Capture the cell that displays the provided text and extract its (X, Y) central coordinate. 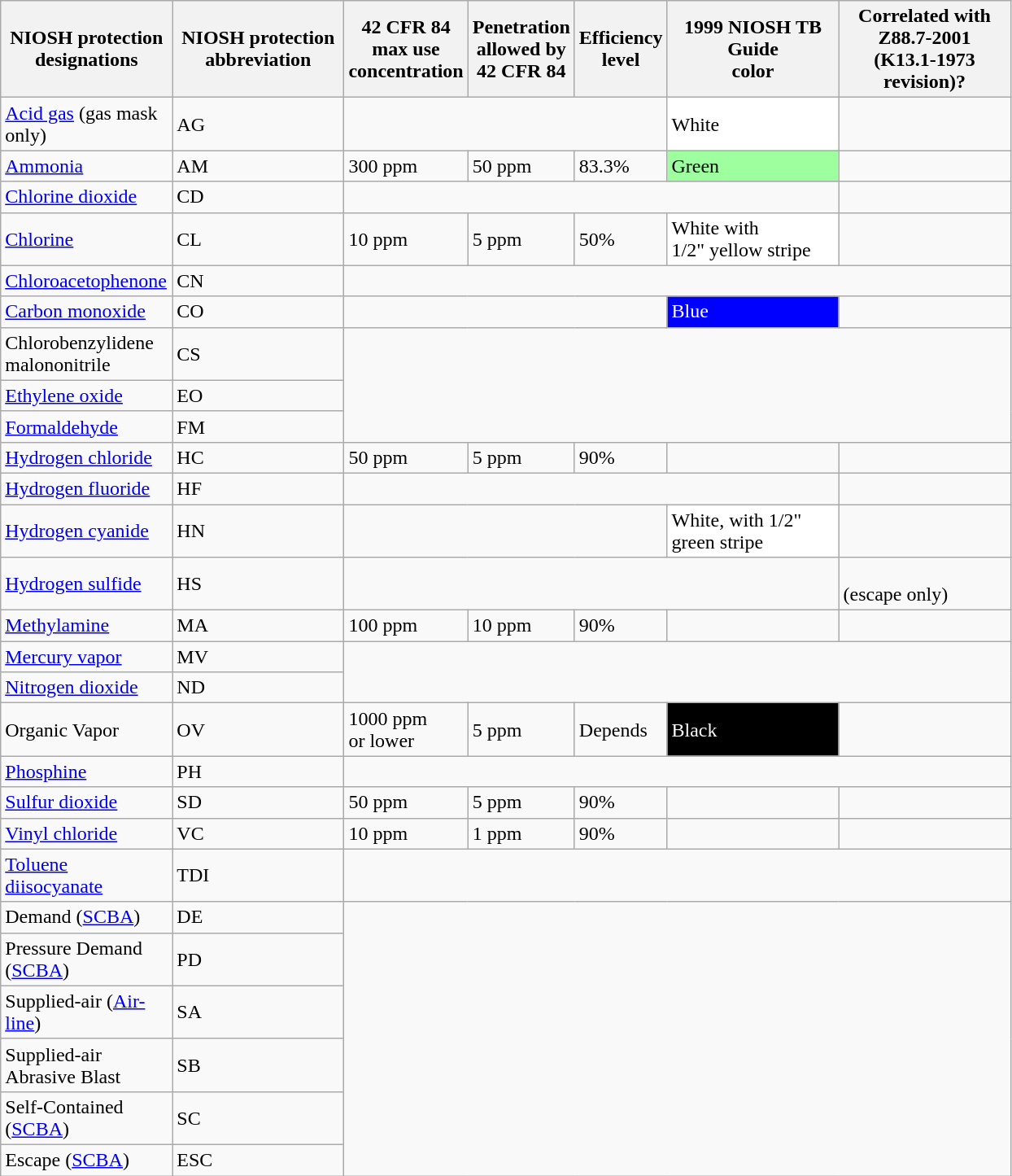
Acid gas (gas mask only) (86, 124)
PH (259, 772)
HS (259, 584)
PD (259, 959)
Formaldehyde (86, 426)
White with1/2" yellow stripe (753, 239)
50% (621, 239)
Organic Vapor (86, 729)
Correlated with Z88.7-2001(K13.1-1973 revision)? (924, 49)
Hydrogen sulfide (86, 584)
Ethylene oxide (86, 396)
Nitrogen dioxide (86, 688)
SC (259, 1118)
Green (753, 166)
White (753, 124)
Methylamine (86, 626)
Hydrogen cyanide (86, 531)
CD (259, 197)
(escape only) (924, 584)
CS (259, 353)
Chloroacetophenone (86, 281)
HF (259, 488)
ESC (259, 1160)
Phosphine (86, 772)
Chlorobenzylidene malononitrile (86, 353)
83.3% (621, 166)
SB (259, 1065)
Penetration allowed by 42 CFR 84 (521, 49)
Escape (SCBA) (86, 1160)
Chlorine (86, 239)
MV (259, 657)
Depends (621, 729)
NIOSH protectiondesignations (86, 49)
Efficiency level (621, 49)
300 ppm (406, 166)
VC (259, 833)
SA (259, 1012)
Toluene diisocyanate (86, 876)
Ammonia (86, 166)
1 ppm (521, 833)
Hydrogen chloride (86, 457)
Supplied-air (Air-line) (86, 1012)
Chlorine dioxide (86, 197)
SD (259, 802)
ND (259, 688)
White, with 1/2" green stripe (753, 531)
Self-Contained(SCBA) (86, 1118)
HC (259, 457)
OV (259, 729)
NIOSH protectionabbreviation (259, 49)
Demand (SCBA) (86, 917)
CN (259, 281)
Blue (753, 312)
Vinyl chloride (86, 833)
HN (259, 531)
Mercury vapor (86, 657)
42 CFR 84 max use concentration (406, 49)
1999 NIOSH TB Guidecolor (753, 49)
FM (259, 426)
100 ppm (406, 626)
Carbon monoxide (86, 312)
DE (259, 917)
Sulfur dioxide (86, 802)
Hydrogen fluoride (86, 488)
1000 ppmor lower (406, 729)
TDI (259, 876)
Pressure Demand(SCBA) (86, 959)
Supplied-air Abrasive Blast (86, 1065)
CO (259, 312)
EO (259, 396)
Black (753, 729)
AM (259, 166)
AG (259, 124)
MA (259, 626)
CL (259, 239)
